Capture the cell that displays the provided text and extract its [X, Y] central coordinate. 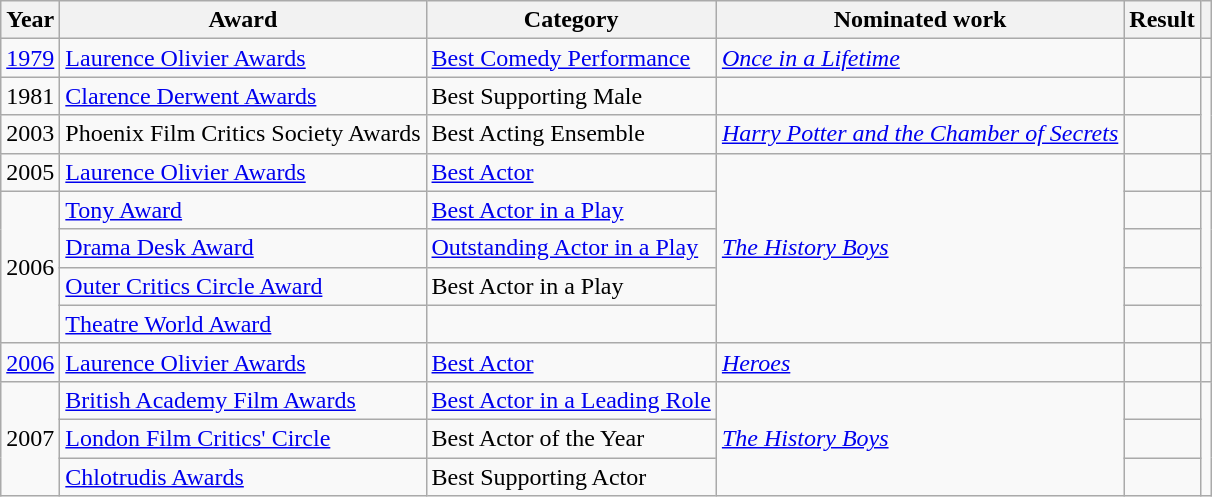
Best Supporting Male [571, 96]
Tony Award [243, 210]
Harry Potter and the Chamber of Secrets [920, 134]
Year [30, 20]
Best Acting Ensemble [571, 134]
Heroes [920, 362]
2005 [30, 172]
Drama Desk Award [243, 248]
Award [243, 20]
Best Actor in a Leading Role [571, 400]
1981 [30, 96]
Outstanding Actor in a Play [571, 248]
British Academy Film Awards [243, 400]
1979 [30, 58]
Theatre World Award [243, 324]
2007 [30, 438]
Outer Critics Circle Award [243, 286]
2003 [30, 134]
Result [1162, 20]
London Film Critics' Circle [243, 438]
Best Comedy Performance [571, 58]
Category [571, 20]
Clarence Derwent Awards [243, 96]
Best Supporting Actor [571, 477]
Nominated work [920, 20]
Best Actor of the Year [571, 438]
Once in a Lifetime [920, 58]
Phoenix Film Critics Society Awards [243, 134]
Chlotrudis Awards [243, 477]
